Detect which cell encompasses the target text, then output its [x, y] center coordinate. 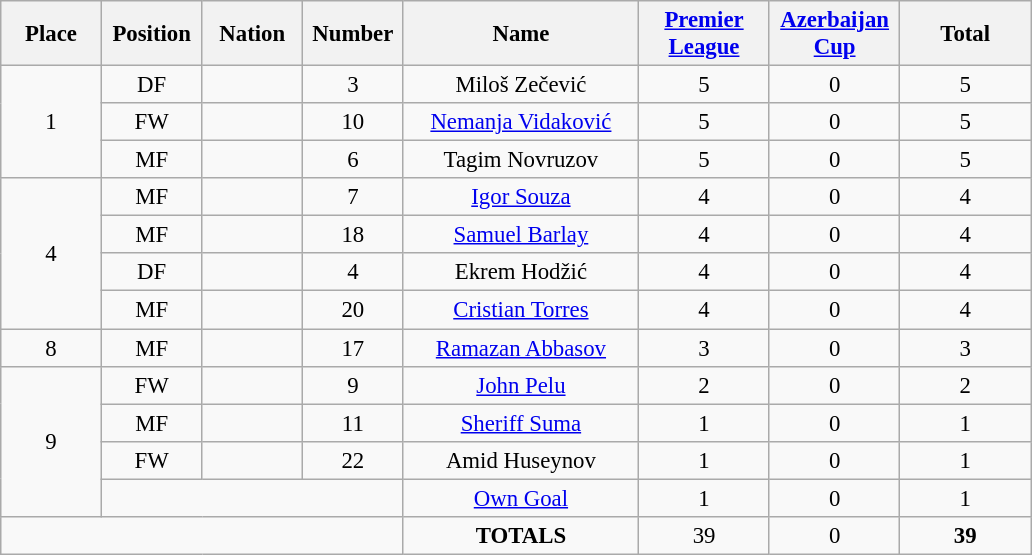
7 [354, 197]
Total [966, 34]
Igor Souza [521, 197]
Place [52, 34]
Ramazan Abbasov [521, 348]
20 [354, 310]
Amid Huseynov [521, 460]
17 [354, 348]
Samuel Barlay [521, 235]
Tagim Novruzov [521, 160]
6 [354, 160]
Position [152, 34]
John Pelu [521, 385]
11 [354, 423]
Cristian Torres [521, 310]
Azerbaijan Cup [834, 34]
Nemanja Vidaković [521, 122]
18 [354, 235]
10 [354, 122]
Sheriff Suma [521, 423]
Ekrem Hodžić [521, 273]
Nation [252, 34]
TOTALS [521, 536]
8 [52, 348]
Miloš Zečević [521, 85]
Number [354, 34]
Own Goal [521, 498]
22 [354, 460]
Premier League [704, 34]
Name [521, 34]
